Determine the [X, Y] coordinate at the center of the cell enclosing the given text.  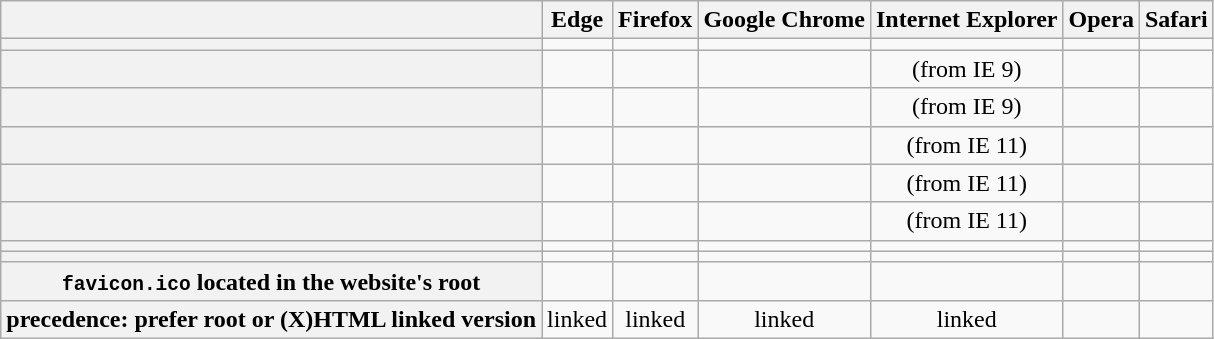
Safari [1176, 20]
Internet Explorer [966, 20]
Google Chrome [784, 20]
precedence: prefer root or (X)HTML linked version [272, 319]
Firefox [656, 20]
favicon.ico located in the website's root [272, 281]
Edge [578, 20]
Opera [1101, 20]
